Locate the cell with the specified text and output its (X, Y) center coordinate. 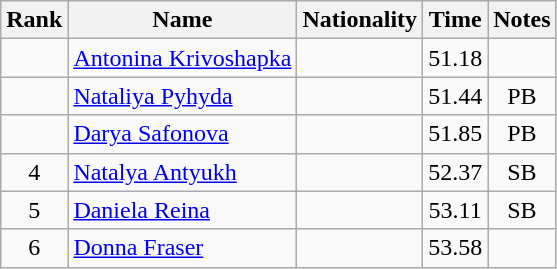
51.85 (456, 134)
51.44 (456, 96)
Name (182, 20)
Donna Fraser (182, 248)
6 (34, 248)
52.37 (456, 172)
Notes (522, 20)
Natalya Antyukh (182, 172)
Daniela Reina (182, 210)
4 (34, 172)
51.18 (456, 58)
Nataliya Pyhyda (182, 96)
5 (34, 210)
Time (456, 20)
Antonina Krivoshapka (182, 58)
53.11 (456, 210)
Rank (34, 20)
53.58 (456, 248)
Nationality (360, 20)
Darya Safonova (182, 134)
